Return the (X, Y) coordinate for the center point of the cell that contains the specified text.  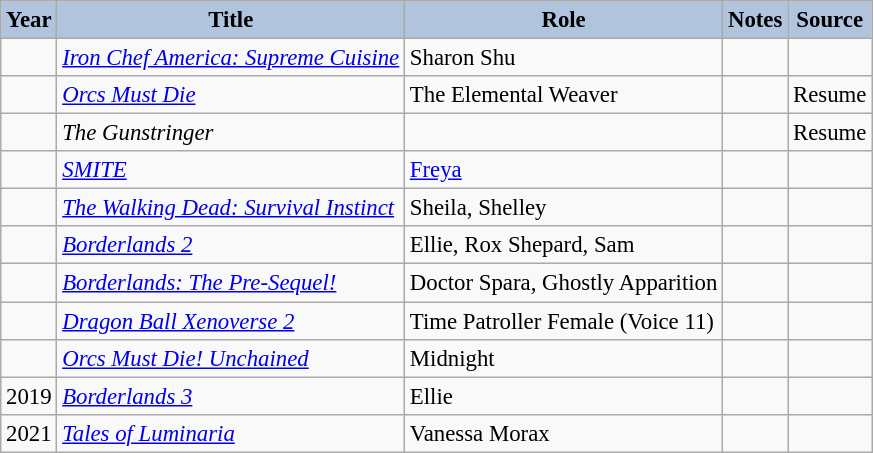
Borderlands 2 (231, 245)
The Elemental Weaver (564, 95)
Doctor Spara, Ghostly Apparition (564, 283)
Notes (756, 20)
2019 (29, 396)
SMITE (231, 170)
Sheila, Shelley (564, 208)
Midnight (564, 358)
Role (564, 20)
Time Patroller Female (Voice 11) (564, 321)
Orcs Must Die! Unchained (231, 358)
Borderlands: The Pre-Sequel! (231, 283)
The Gunstringer (231, 133)
Sharon Shu (564, 58)
Orcs Must Die (231, 95)
Freya (564, 170)
Dragon Ball Xenoverse 2 (231, 321)
Ellie (564, 396)
Iron Chef America: Supreme Cuisine (231, 58)
The Walking Dead: Survival Instinct (231, 208)
Vanessa Morax (564, 433)
Year (29, 20)
2021 (29, 433)
Tales of Luminaria (231, 433)
Ellie, Rox Shepard, Sam (564, 245)
Title (231, 20)
Source (830, 20)
Borderlands 3 (231, 396)
